From the cell containing the given text, extract its center point as [X, Y] coordinate. 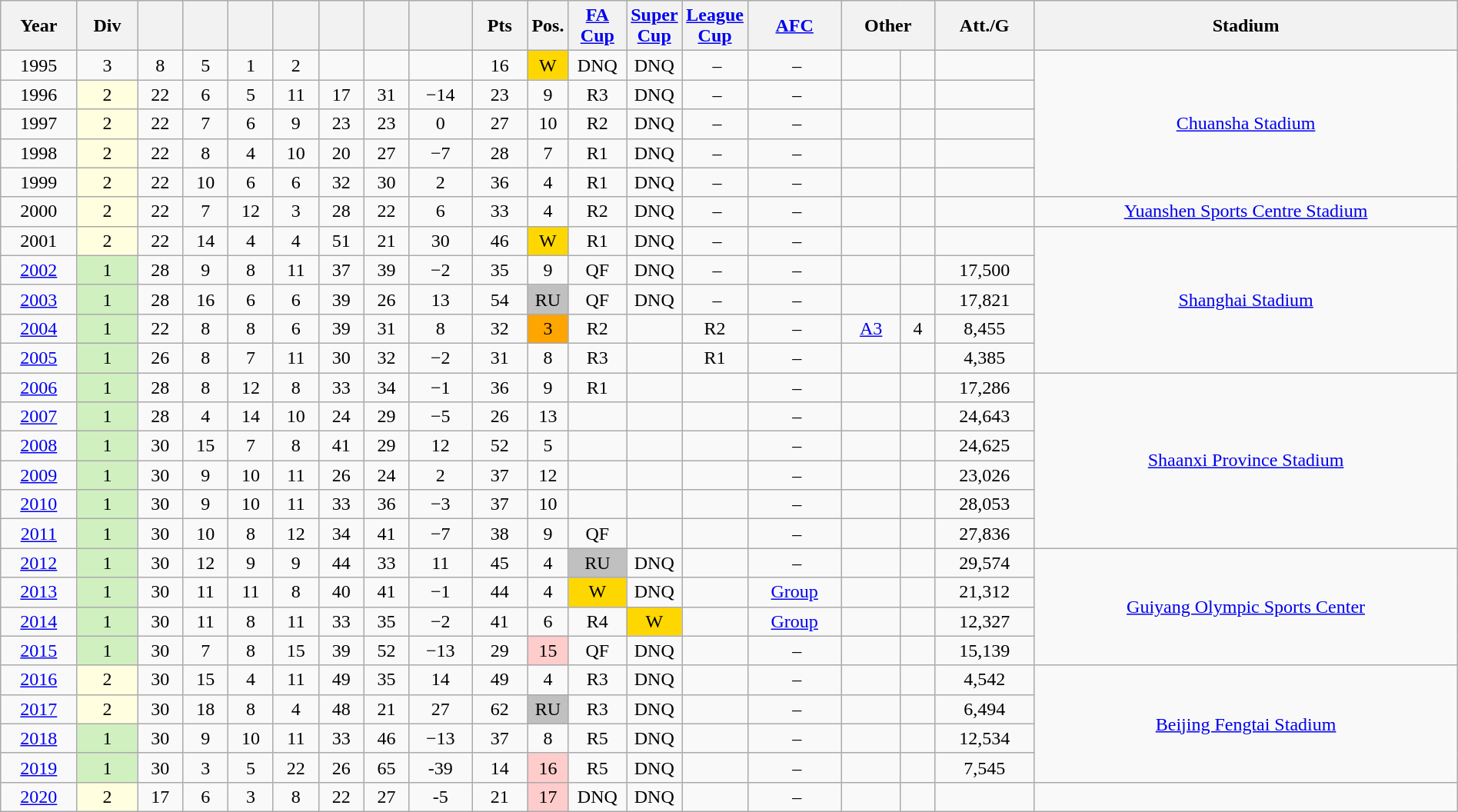
−5 [441, 417]
-5 [441, 797]
2010 [38, 504]
1995 [38, 65]
2016 [38, 680]
Year [38, 26]
2004 [38, 328]
2008 [38, 446]
4,542 [984, 680]
17,286 [984, 387]
2003 [38, 299]
2017 [38, 709]
62 [500, 709]
FA Cup [598, 26]
1996 [38, 95]
Super Cup [654, 26]
Stadium [1246, 26]
24,625 [984, 446]
Shanghai Stadium [1246, 299]
2000 [38, 211]
45 [500, 563]
8,455 [984, 328]
Yuanshen Sports Centre Stadium [1246, 211]
51 [341, 241]
Pts [500, 26]
0 [441, 124]
24,643 [984, 417]
2019 [38, 767]
2009 [38, 475]
12,534 [984, 738]
Guiyang Olympic Sports Center [1246, 607]
18 [206, 709]
7,545 [984, 767]
38 [500, 534]
1999 [38, 182]
Att./G [984, 26]
2012 [38, 563]
2015 [38, 651]
1998 [38, 153]
15,139 [984, 651]
AFC [794, 26]
21,312 [984, 592]
-39 [441, 767]
12,327 [984, 621]
A3 [870, 328]
2002 [38, 270]
2014 [38, 621]
Div [108, 26]
2013 [38, 592]
R4 [598, 621]
17,500 [984, 270]
6,494 [984, 709]
1997 [38, 124]
65 [386, 767]
2011 [38, 534]
Shaanxi Province Stadium [1246, 460]
Pos. [548, 26]
20 [341, 153]
23,026 [984, 475]
48 [341, 709]
−3 [441, 504]
2001 [38, 241]
Other [888, 26]
4,385 [984, 358]
League Cup [715, 26]
54 [500, 299]
Chuansha Stadium [1246, 124]
2007 [38, 417]
27,836 [984, 534]
40 [341, 592]
17,821 [984, 299]
2018 [38, 738]
2005 [38, 358]
−14 [441, 95]
28,053 [984, 504]
2020 [38, 797]
2006 [38, 387]
29,574 [984, 563]
Beijing Fengtai Stadium [1246, 724]
